Scan for the cell matching the given text and deliver its (X, Y) coordinate at center. 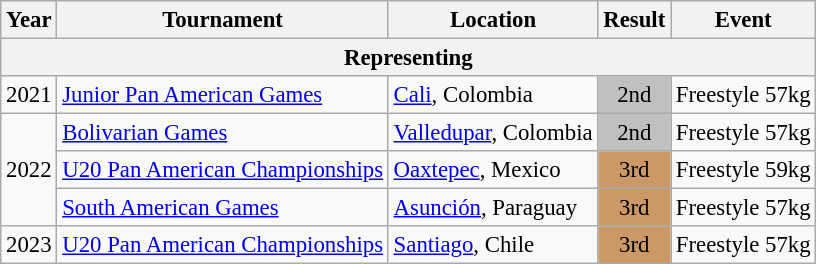
2023 (29, 245)
Cali, Colombia (493, 95)
Event (744, 20)
Asunción, Paraguay (493, 208)
Valledupar, Colombia (493, 133)
Freestyle 59kg (744, 170)
Representing (408, 58)
Year (29, 20)
Santiago, Chile (493, 245)
Bolivarian Games (222, 133)
Location (493, 20)
Tournament (222, 20)
2021 (29, 95)
South American Games (222, 208)
Oaxtepec, Mexico (493, 170)
2022 (29, 170)
Junior Pan American Games (222, 95)
Result (634, 20)
